For the text-containing cell, return its midpoint in (x, y) coordinate format. 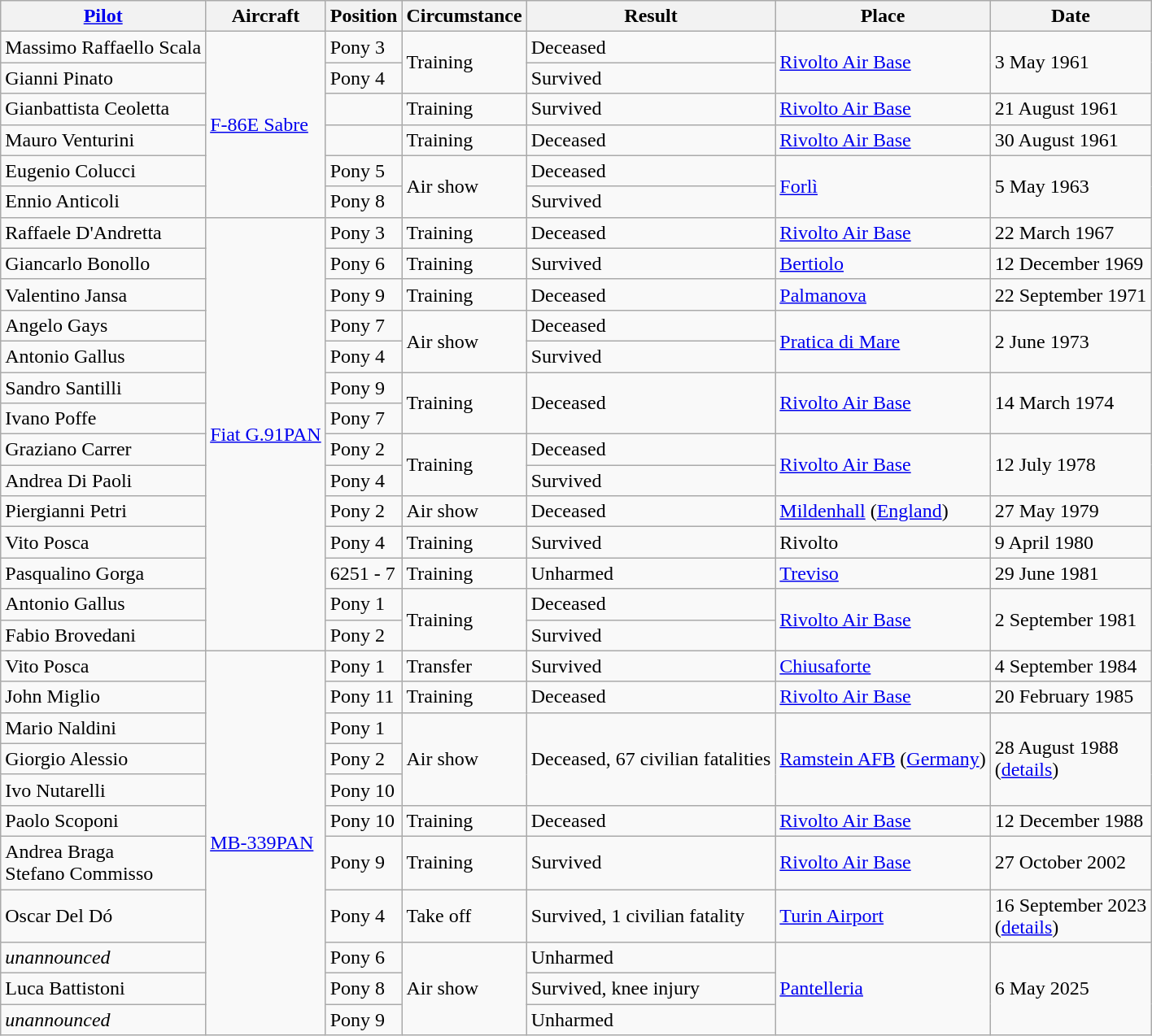
2 June 1973 (1071, 341)
9 April 1980 (1071, 542)
Survived, knee injury (651, 989)
Valentino Jansa (103, 294)
Take off (464, 916)
Aircraft (266, 16)
5 May 1963 (1071, 186)
4 September 1984 (1071, 666)
Graziano Carrer (103, 450)
Giancarlo Bonollo (103, 263)
12 December 1969 (1071, 263)
Pratica di Mare (883, 341)
Pony 5 (364, 171)
Date (1071, 16)
Oscar Del Dó (103, 916)
Pony 11 (364, 697)
Palmanova (883, 294)
Raffaele D'Andretta (103, 233)
F-86E Sabre (266, 124)
27 October 2002 (1071, 862)
27 May 1979 (1071, 511)
Forlì (883, 186)
Eugenio Colucci (103, 171)
12 December 1988 (1071, 821)
Piergianni Petri (103, 511)
Mildenhall (England) (883, 511)
12 July 1978 (1071, 465)
Survived, 1 civilian fatality (651, 916)
Gianni Pinato (103, 78)
Mauro Venturini (103, 140)
30 August 1961 (1071, 140)
Result (651, 16)
16 September 2023(details) (1071, 916)
6251 - 7 (364, 573)
6 May 2025 (1071, 989)
Andrea BragaStefano Commisso (103, 862)
Sandro Santilli (103, 388)
14 March 1974 (1071, 403)
Chiusaforte (883, 666)
Transfer (464, 666)
22 March 1967 (1071, 233)
Ramstein AFB (Germany) (883, 759)
Pasqualino Gorga (103, 573)
22 September 1971 (1071, 294)
Deceased, 67 civilian fatalities (651, 759)
Luca Battistoni (103, 989)
Mario Naldini (103, 728)
Ennio Anticoli (103, 202)
Circumstance (464, 16)
29 June 1981 (1071, 573)
Fiat G.91PAN (266, 434)
Angelo Gays (103, 325)
Massimo Raffaello Scala (103, 47)
Rivolto (883, 542)
Fabio Brovedani (103, 635)
Bertiolo (883, 263)
Ivo Nutarelli (103, 790)
Pilot (103, 16)
Paolo Scoponi (103, 821)
Position (364, 16)
Gianbattista Ceoletta (103, 109)
Giorgio Alessio (103, 759)
John Miglio (103, 697)
Ivano Poffe (103, 419)
2 September 1981 (1071, 620)
21 August 1961 (1071, 109)
Pantelleria (883, 989)
Turin Airport (883, 916)
Treviso (883, 573)
28 August 1988(details) (1071, 759)
Andrea Di Paoli (103, 481)
MB-339PAN (266, 842)
3 May 1961 (1071, 63)
20 February 1985 (1071, 697)
Place (883, 16)
